Locate the cell with the specified text and output its [X, Y] center coordinate. 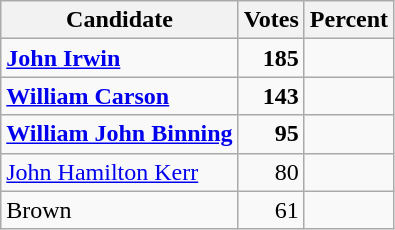
John Hamilton Kerr [120, 172]
John Irwin [120, 58]
Brown [120, 210]
80 [271, 172]
95 [271, 134]
61 [271, 210]
Votes [271, 20]
William John Binning [120, 134]
143 [271, 96]
Candidate [120, 20]
185 [271, 58]
William Carson [120, 96]
Percent [348, 20]
